For the text-containing cell, return its midpoint in (x, y) coordinate format. 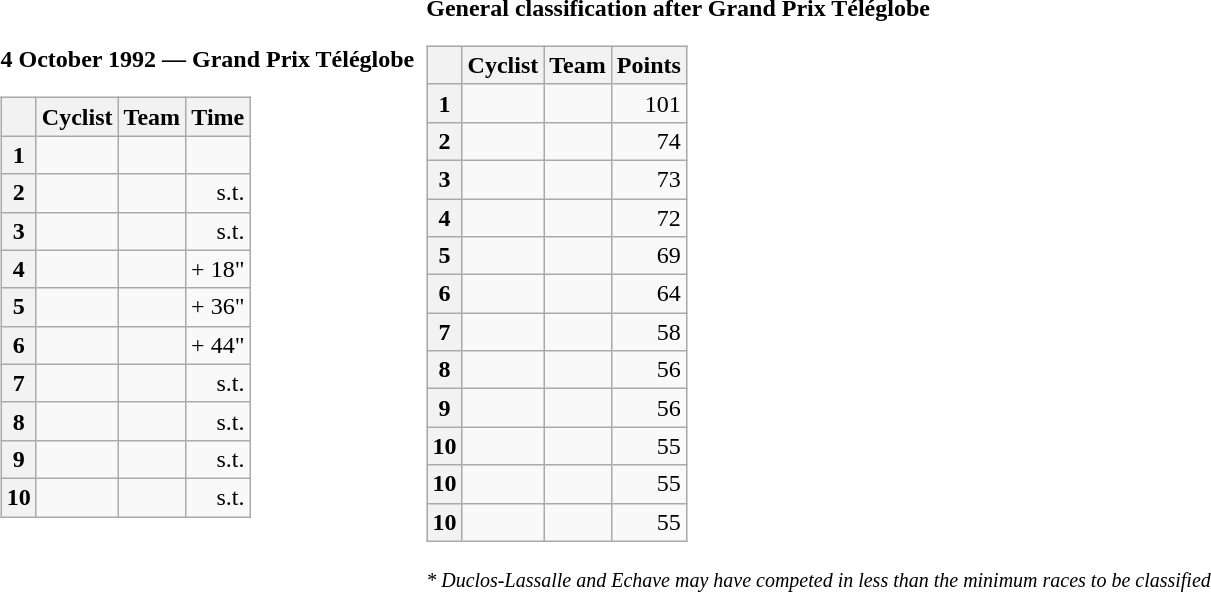
Time (218, 117)
+ 36" (218, 307)
69 (648, 256)
72 (648, 217)
58 (648, 332)
64 (648, 294)
+ 18" (218, 269)
73 (648, 179)
74 (648, 141)
+ 44" (218, 345)
101 (648, 103)
Points (648, 65)
